Determine the [x, y] coordinate at the center of the cell enclosing the given text.  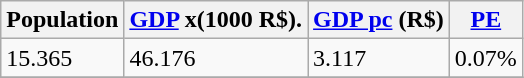
15.365 [62, 58]
GDP x(1000 R$). [216, 20]
0.07% [486, 58]
PE [486, 20]
3.117 [379, 58]
Population [62, 20]
46.176 [216, 58]
GDP pc (R$) [379, 20]
